Output the (X, Y) coordinate of the center of the cell containing the given text.  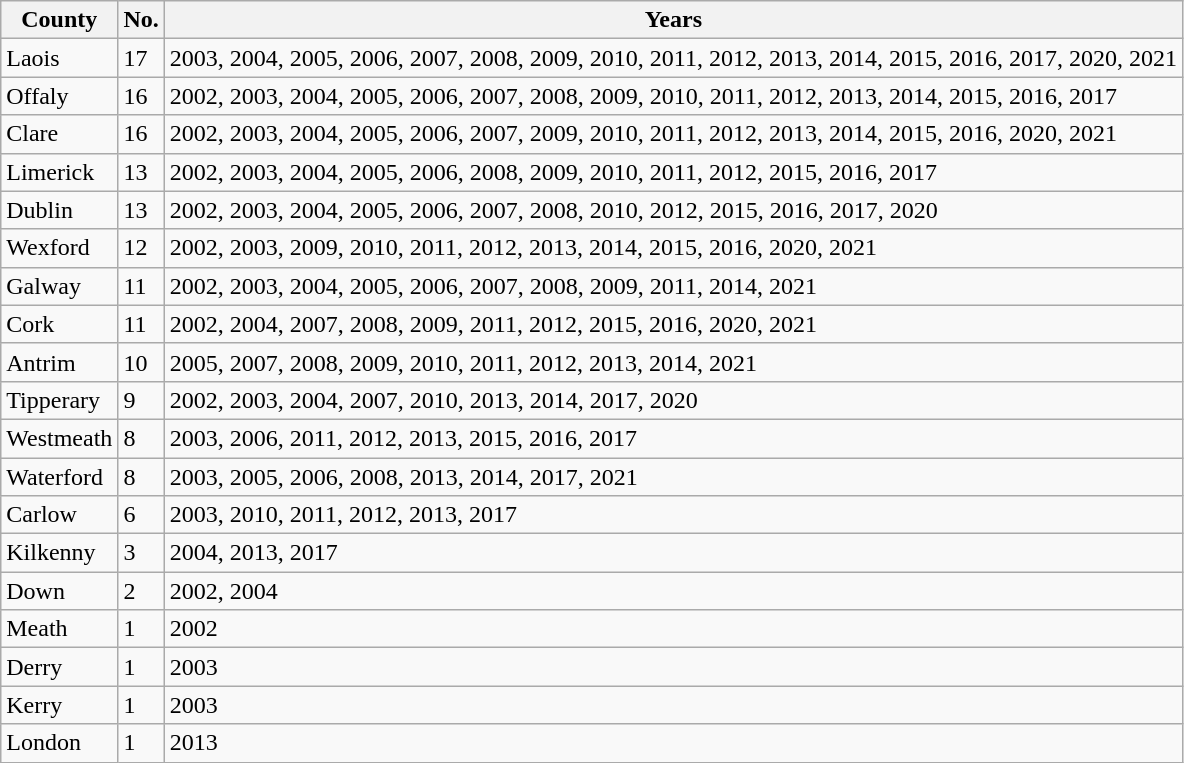
Antrim (60, 362)
2002, 2003, 2004, 2005, 2006, 2007, 2008, 2010, 2012, 2015, 2016, 2017, 2020 (673, 210)
2002, 2003, 2004, 2007, 2010, 2013, 2014, 2017, 2020 (673, 400)
10 (141, 362)
Derry (60, 667)
Clare (60, 134)
Waterford (60, 477)
9 (141, 400)
Offaly (60, 96)
2002, 2003, 2009, 2010, 2011, 2012, 2013, 2014, 2015, 2016, 2020, 2021 (673, 248)
2002, 2003, 2004, 2005, 2006, 2008, 2009, 2010, 2011, 2012, 2015, 2016, 2017 (673, 172)
Years (673, 20)
Carlow (60, 515)
Dublin (60, 210)
Limerick (60, 172)
Wexford (60, 248)
No. (141, 20)
London (60, 743)
6 (141, 515)
2002, 2003, 2004, 2005, 2006, 2007, 2008, 2009, 2010, 2011, 2012, 2013, 2014, 2015, 2016, 2017 (673, 96)
2013 (673, 743)
2002, 2003, 2004, 2005, 2006, 2007, 2009, 2010, 2011, 2012, 2013, 2014, 2015, 2016, 2020, 2021 (673, 134)
Kerry (60, 705)
2002, 2004 (673, 591)
2003, 2005, 2006, 2008, 2013, 2014, 2017, 2021 (673, 477)
2003, 2010, 2011, 2012, 2013, 2017 (673, 515)
2002, 2004, 2007, 2008, 2009, 2011, 2012, 2015, 2016, 2020, 2021 (673, 324)
County (60, 20)
Laois (60, 58)
17 (141, 58)
Tipperary (60, 400)
2002, 2003, 2004, 2005, 2006, 2007, 2008, 2009, 2011, 2014, 2021 (673, 286)
Down (60, 591)
Kilkenny (60, 553)
2003, 2006, 2011, 2012, 2013, 2015, 2016, 2017 (673, 438)
2 (141, 591)
Westmeath (60, 438)
2005, 2007, 2008, 2009, 2010, 2011, 2012, 2013, 2014, 2021 (673, 362)
Cork (60, 324)
Meath (60, 629)
12 (141, 248)
3 (141, 553)
2003, 2004, 2005, 2006, 2007, 2008, 2009, 2010, 2011, 2012, 2013, 2014, 2015, 2016, 2017, 2020, 2021 (673, 58)
Galway (60, 286)
2002 (673, 629)
2004, 2013, 2017 (673, 553)
